Return the [x, y] coordinate for the center point of the cell that contains the specified text.  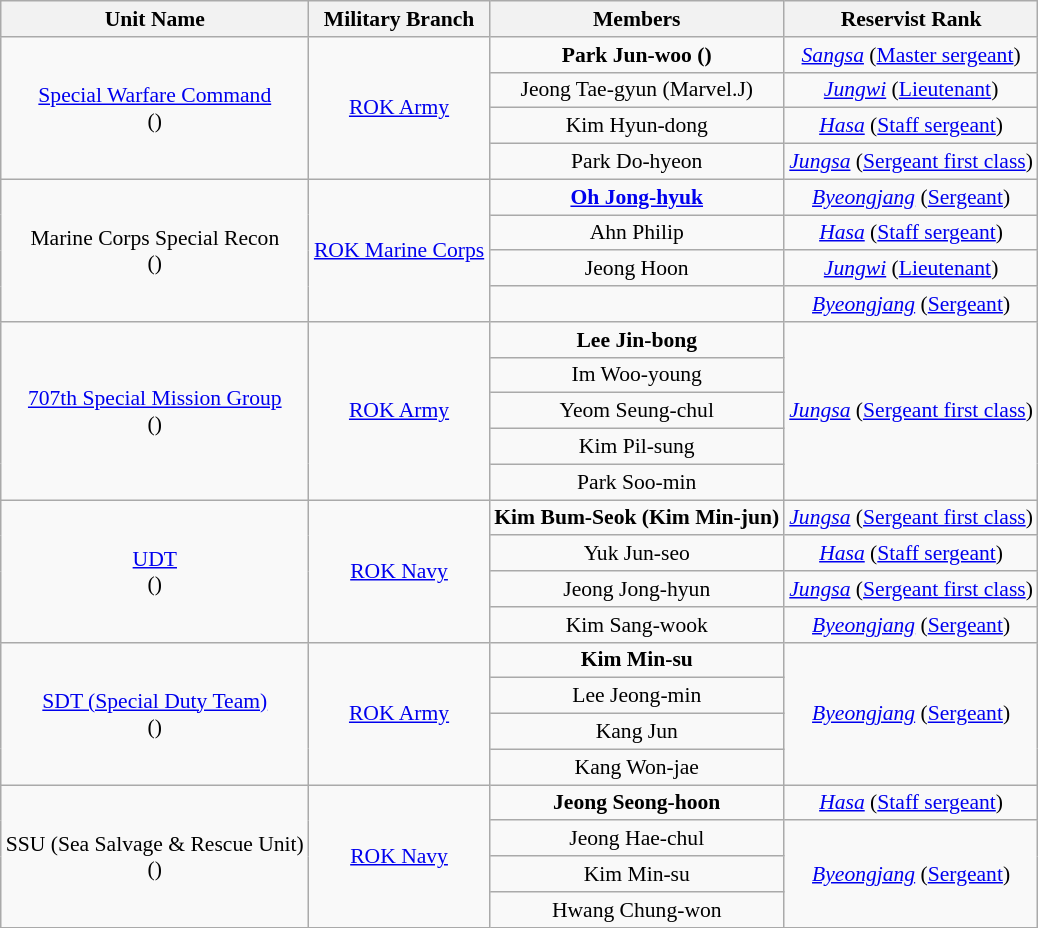
Jeong Jong-hyun [636, 589]
Yeom Seung-chul [636, 411]
Members [636, 19]
Kang Won-jae [636, 767]
SSU (Sea Salvage & Rescue Unit)() [155, 856]
Kim Pil-sung [636, 447]
Military Branch [399, 19]
Jeong Seong-hoon [636, 803]
Park Soo-min [636, 482]
Kim Hyun-dong [636, 126]
Hwang Chung-won [636, 910]
Kim Bum-Seok (Kim Min-jun) [636, 518]
Lee Jeong-min [636, 696]
Reservist Rank [911, 19]
Oh Jong-hyuk [636, 197]
Ahn Philip [636, 233]
Kim Sang-wook [636, 625]
Jeong Tae-gyun (Marvel.J) [636, 90]
Jeong Hae-chul [636, 839]
Im Woo-young [636, 375]
Yuk Jun-seo [636, 554]
707th Special Mission Group() [155, 411]
Park Do-hyeon [636, 162]
Lee Jin-bong [636, 340]
Jeong Hoon [636, 269]
Unit Name [155, 19]
SDT (Special Duty Team)() [155, 713]
Park Jun-woo () [636, 55]
Sangsa (Master sergeant) [911, 55]
ROK Marine Corps [399, 250]
Marine Corps Special Recon() [155, 250]
UDT() [155, 571]
Special Warfare Command() [155, 108]
Kang Jun [636, 732]
